Search for the cell housing the specified text and yield its [x, y] center coordinate. 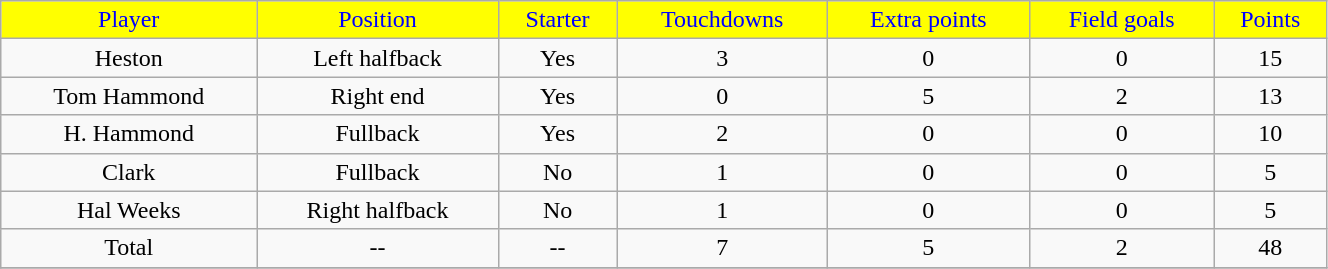
Starter [558, 20]
13 [1270, 96]
Hal Weeks [129, 210]
Total [129, 248]
Extra points [929, 20]
Points [1270, 20]
Player [129, 20]
Clark [129, 172]
10 [1270, 134]
Left halfback [378, 58]
7 [722, 248]
H. Hammond [129, 134]
Right halfback [378, 210]
48 [1270, 248]
15 [1270, 58]
Tom Hammond [129, 96]
Field goals [1122, 20]
3 [722, 58]
Right end [378, 96]
Touchdowns [722, 20]
Heston [129, 58]
Position [378, 20]
